Return the [x, y] coordinate for the center point of the cell that contains the specified text.  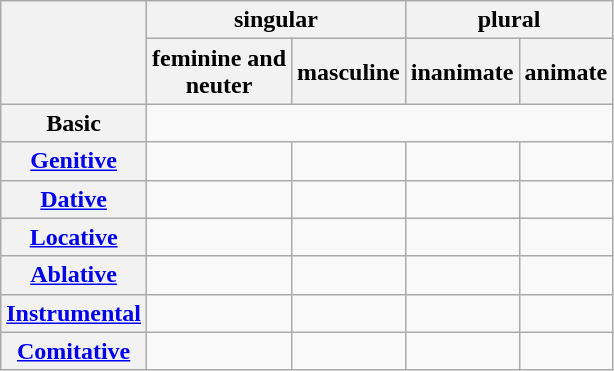
feminine andneuter [218, 72]
plural [508, 20]
Dative [74, 199]
Ablative [74, 275]
Genitive [74, 161]
masculine [349, 72]
Locative [74, 237]
Instrumental [74, 313]
Comitative [74, 351]
singular [276, 20]
inanimate [462, 72]
animate [566, 72]
Basic [74, 123]
